Search for the cell housing the specified text and yield its (X, Y) center coordinate. 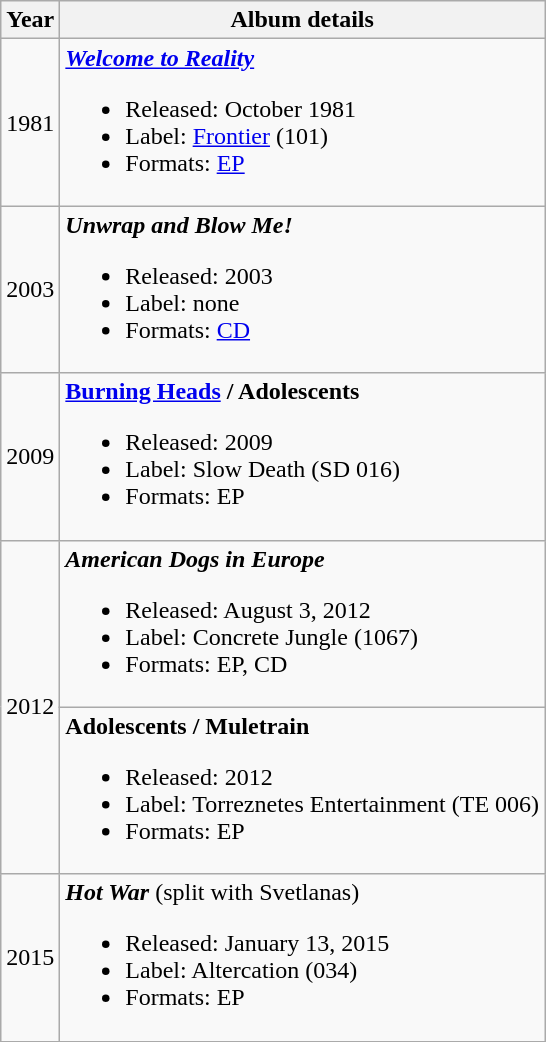
Hot War (split with Svetlanas)Released: January 13, 2015Label: Altercation (034)Formats: EP (302, 958)
American Dogs in EuropeReleased: August 3, 2012Label: Concrete Jungle (1067)Formats: EP, CD (302, 624)
2015 (30, 958)
2003 (30, 290)
2009 (30, 456)
Adolescents / MuletrainReleased: 2012Label: Torreznetes Entertainment (TE 006)Formats: EP (302, 790)
Burning Heads / AdolescentsReleased: 2009Label: Slow Death (SD 016)Formats: EP (302, 456)
Year (30, 20)
Unwrap and Blow Me!Released: 2003Label: noneFormats: CD (302, 290)
2012 (30, 707)
1981 (30, 122)
Welcome to RealityReleased: October 1981Label: Frontier (101)Formats: EP (302, 122)
Album details (302, 20)
